Scan for the cell matching the given text and deliver its (X, Y) coordinate at center. 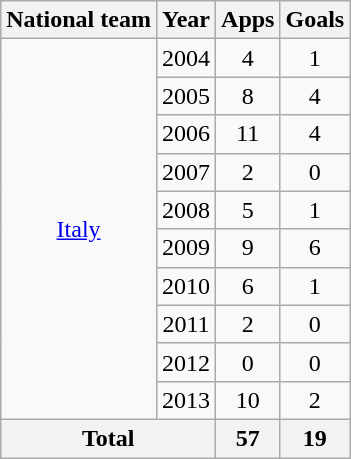
2004 (186, 58)
8 (248, 96)
Goals (315, 20)
Total (108, 438)
2012 (186, 362)
2008 (186, 210)
2005 (186, 96)
Year (186, 20)
19 (315, 438)
National team (79, 20)
9 (248, 248)
10 (248, 400)
57 (248, 438)
2009 (186, 248)
Italy (79, 230)
5 (248, 210)
2006 (186, 134)
2007 (186, 172)
11 (248, 134)
Apps (248, 20)
2010 (186, 286)
2013 (186, 400)
2011 (186, 324)
